Provide the [x, y] coordinate of the cell's center where the given text is located.  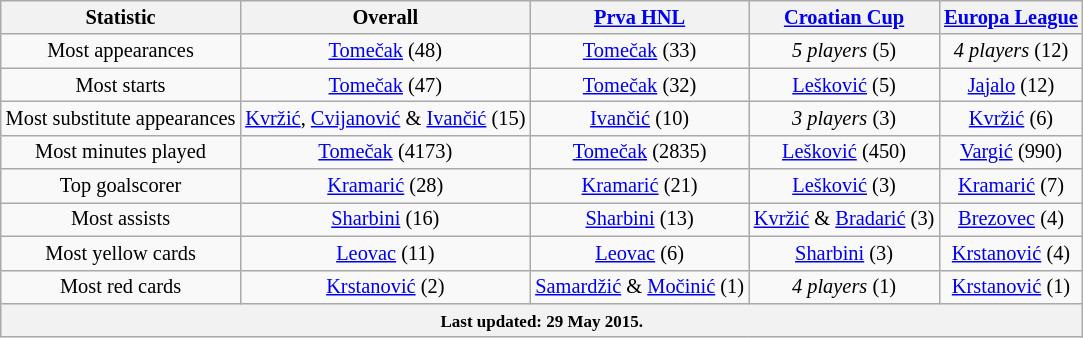
Last updated: 29 May 2015. [542, 320]
4 players (1) [844, 287]
Kramarić (28) [385, 186]
Tomečak (4173) [385, 152]
Krstanović (4) [1011, 253]
Europa League [1011, 17]
Tomečak (32) [640, 85]
Kramarić (21) [640, 186]
Most minutes played [121, 152]
5 players (5) [844, 51]
Croatian Cup [844, 17]
Sharbini (13) [640, 219]
3 players (3) [844, 118]
Most starts [121, 85]
Kramarić (7) [1011, 186]
Jajalo (12) [1011, 85]
Most appearances [121, 51]
Krstanović (2) [385, 287]
Kvržić & Bradarić (3) [844, 219]
Samardžić & Močinić (1) [640, 287]
Lešković (3) [844, 186]
Overall [385, 17]
Tomečak (33) [640, 51]
Lešković (5) [844, 85]
Sharbini (3) [844, 253]
Prva HNL [640, 17]
Tomečak (48) [385, 51]
Most substitute appearances [121, 118]
Leovac (11) [385, 253]
Kvržić (6) [1011, 118]
Top goalscorer [121, 186]
Brezovec (4) [1011, 219]
Kvržić, Cvijanović & Ivančić (15) [385, 118]
4 players (12) [1011, 51]
Vargić (990) [1011, 152]
Lešković (450) [844, 152]
Leovac (6) [640, 253]
Sharbini (16) [385, 219]
Krstanović (1) [1011, 287]
Most assists [121, 219]
Ivančić (10) [640, 118]
Tomečak (2835) [640, 152]
Most yellow cards [121, 253]
Tomečak (47) [385, 85]
Statistic [121, 17]
Most red cards [121, 287]
